From the cell containing the given text, extract its center point as (X, Y) coordinate. 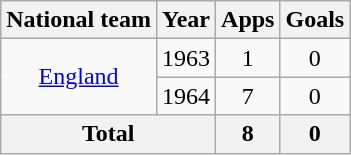
England (79, 77)
National team (79, 20)
Apps (248, 20)
Goals (315, 20)
1963 (186, 58)
7 (248, 96)
Total (108, 134)
8 (248, 134)
1 (248, 58)
Year (186, 20)
1964 (186, 96)
